Locate the cell with the specified text and output its (x, y) center coordinate. 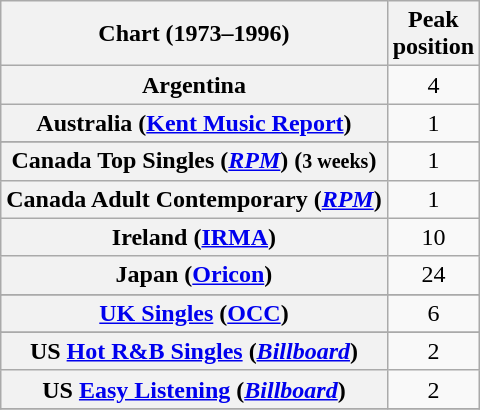
Canada Top Singles (RPM) (3 weeks) (194, 161)
6 (433, 313)
Canada Adult Contemporary (RPM) (194, 199)
Argentina (194, 85)
Peakposition (433, 34)
4 (433, 85)
10 (433, 237)
Japan (Oricon) (194, 275)
Ireland (IRMA) (194, 237)
Australia (Kent Music Report) (194, 123)
Chart (1973–1996) (194, 34)
US Hot R&B Singles (Billboard) (194, 351)
UK Singles (OCC) (194, 313)
US Easy Listening (Billboard) (194, 389)
24 (433, 275)
